Find where the given text appears and provide that cell's center as [x, y] coordinate. 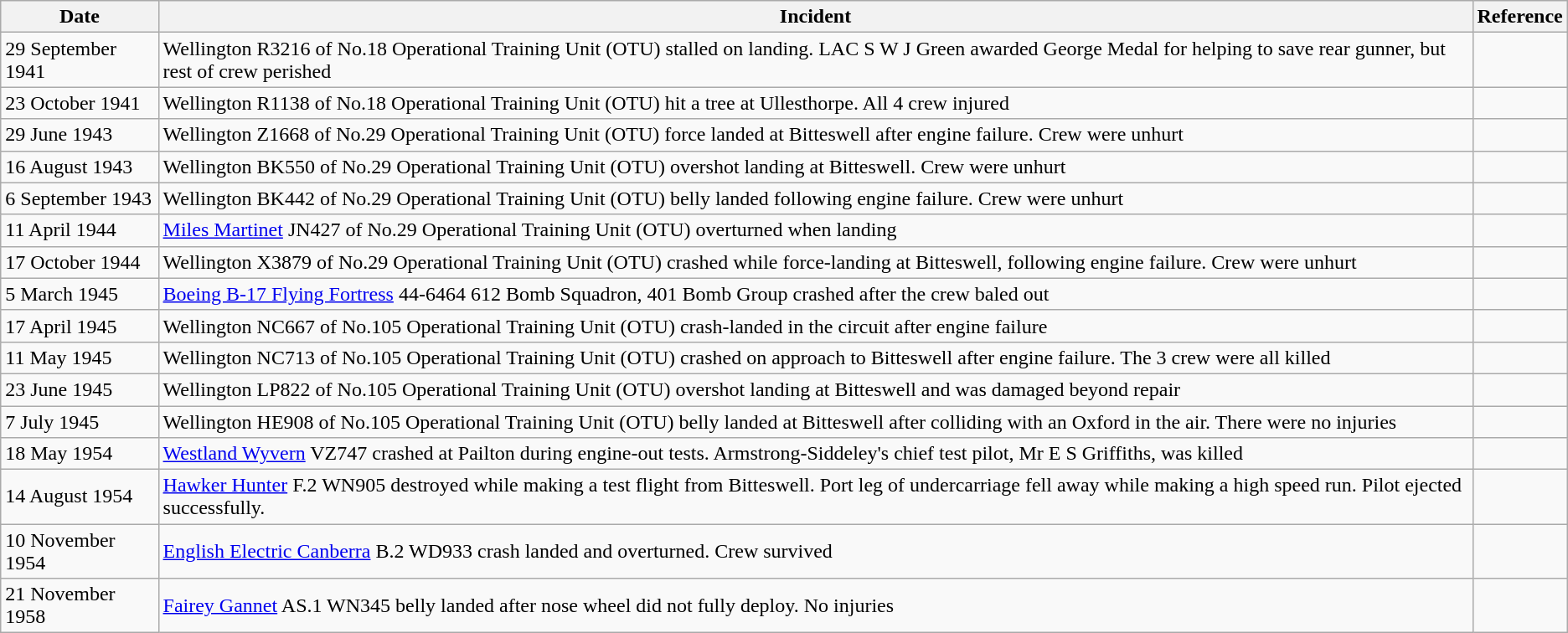
7 July 1945 [80, 421]
6 September 1943 [80, 198]
14 August 1954 [80, 497]
18 May 1954 [80, 454]
Reference [1519, 17]
Incident [816, 17]
5 March 1945 [80, 294]
23 June 1945 [80, 389]
23 October 1941 [80, 103]
Wellington BK442 of No.29 Operational Training Unit (OTU) belly landed following engine failure. Crew were unhurt [816, 198]
Wellington Z1668 of No.29 Operational Training Unit (OTU) force landed at Bitteswell after engine failure. Crew were unhurt [816, 135]
17 April 1945 [80, 326]
Wellington NC713 of No.105 Operational Training Unit (OTU) crashed on approach to Bitteswell after engine failure. The 3 crew were all killed [816, 358]
Wellington NC667 of No.105 Operational Training Unit (OTU) crash-landed in the circuit after engine failure [816, 326]
Miles Martinet JN427 of No.29 Operational Training Unit (OTU) overturned when landing [816, 230]
29 June 1943 [80, 135]
Wellington BK550 of No.29 Operational Training Unit (OTU) overshot landing at Bitteswell. Crew were unhurt [816, 167]
11 May 1945 [80, 358]
Fairey Gannet AS.1 WN345 belly landed after nose wheel did not fully deploy. No injuries [816, 606]
Wellington X3879 of No.29 Operational Training Unit (OTU) crashed while force-landing at Bitteswell, following engine failure. Crew were unhurt [816, 262]
16 August 1943 [80, 167]
11 April 1944 [80, 230]
English Electric Canberra B.2 WD933 crash landed and overturned. Crew survived [816, 551]
Westland Wyvern VZ747 crashed at Pailton during engine-out tests. Armstrong-Siddeley's chief test pilot, Mr E S Griffiths, was killed [816, 454]
21 November 1958 [80, 606]
Boeing B-17 Flying Fortress 44-6464 612 Bomb Squadron, 401 Bomb Group crashed after the crew baled out [816, 294]
29 September 1941 [80, 60]
10 November 1954 [80, 551]
17 October 1944 [80, 262]
Date [80, 17]
Wellington R1138 of No.18 Operational Training Unit (OTU) hit a tree at Ullesthorpe. All 4 crew injured [816, 103]
Wellington LP822 of No.105 Operational Training Unit (OTU) overshot landing at Bitteswell and was damaged beyond repair [816, 389]
